For the text-containing cell, return its midpoint in (x, y) coordinate format. 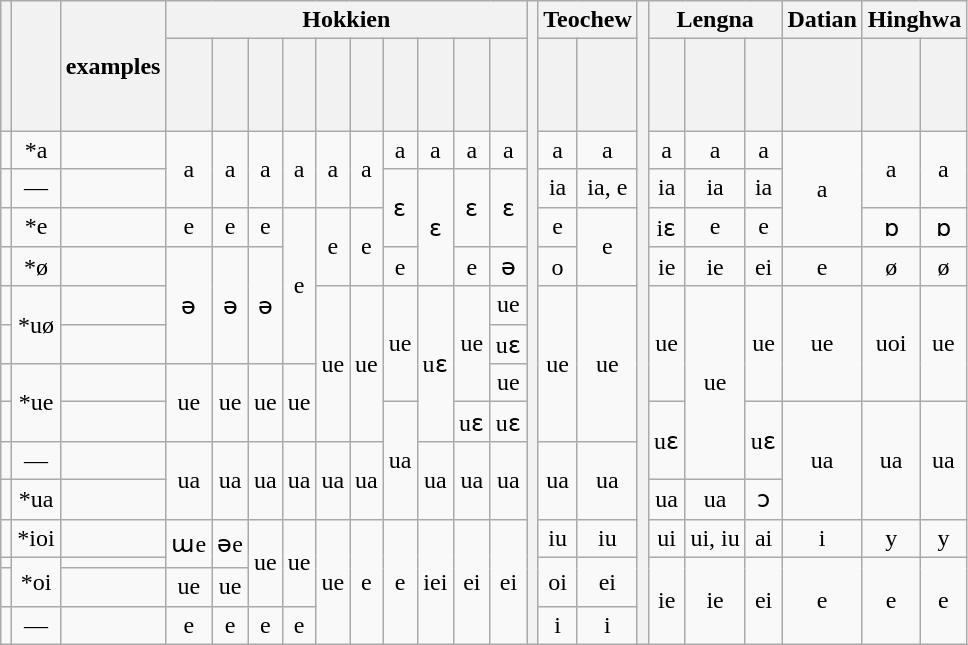
oi (558, 582)
ui, iu (715, 538)
*ø (36, 267)
əe (230, 544)
ai (764, 538)
*ua (36, 499)
*oi (36, 582)
examples (113, 66)
uoi (891, 344)
*ue (36, 403)
ɯe (189, 544)
o (558, 267)
*ioi (36, 538)
Lengna (715, 20)
iei (436, 582)
*e (36, 227)
iɛ (666, 227)
ɔ (764, 499)
ui (666, 538)
ia, e (607, 188)
*uø (36, 325)
*a (36, 150)
Hokkien (346, 20)
Teochew (588, 20)
Datian (822, 20)
Hinghwa (914, 20)
